Extract the (x, y) coordinate from the center of the cell holding the provided text.  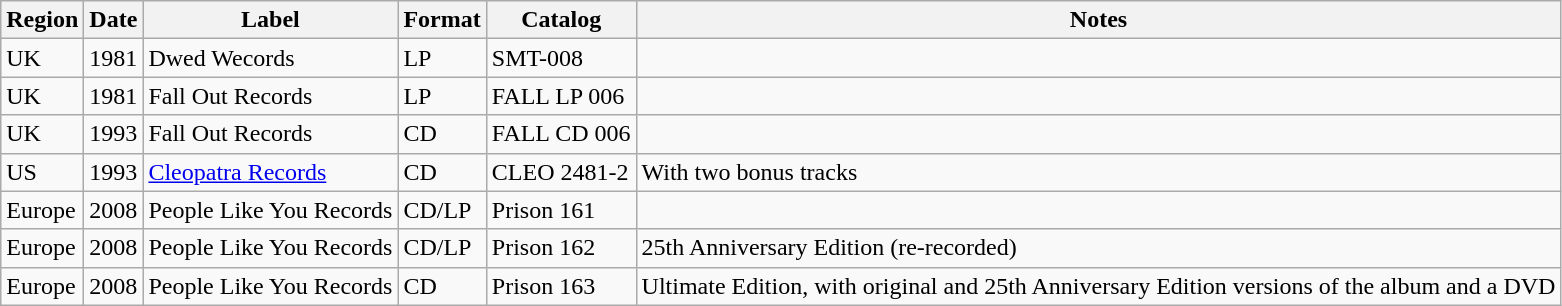
Format (442, 20)
CLEO 2481-2 (561, 172)
Date (114, 20)
Prison 161 (561, 210)
FALL LP 006 (561, 96)
FALL CD 006 (561, 134)
SMT-008 (561, 58)
25th Anniversary Edition (re-recorded) (1098, 248)
Catalog (561, 20)
Prison 163 (561, 286)
Ultimate Edition, with original and 25th Anniversary Edition versions of the album and a DVD (1098, 286)
Prison 162 (561, 248)
Dwed Wecords (270, 58)
With two bonus tracks (1098, 172)
US (42, 172)
Label (270, 20)
Cleopatra Records (270, 172)
Notes (1098, 20)
Region (42, 20)
